Detect which cell encompasses the target text, then output its (X, Y) center coordinate. 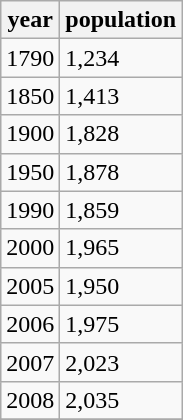
2006 (30, 324)
1,950 (121, 286)
1990 (30, 210)
1,859 (121, 210)
year (30, 20)
2000 (30, 248)
1,828 (121, 134)
1850 (30, 96)
2,035 (121, 400)
1,413 (121, 96)
1790 (30, 58)
1950 (30, 172)
1,975 (121, 324)
population (121, 20)
1,878 (121, 172)
1,965 (121, 248)
2,023 (121, 362)
1,234 (121, 58)
2008 (30, 400)
2007 (30, 362)
1900 (30, 134)
2005 (30, 286)
